Identify which cell holds the provided text, then report its [x, y] central coordinate. 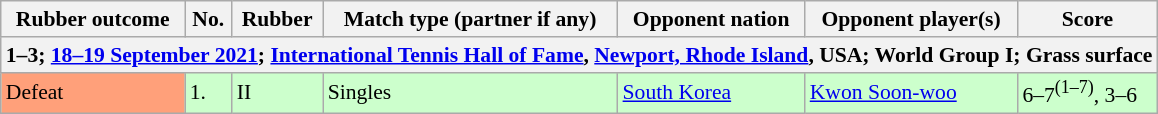
Rubber [278, 19]
1. [208, 92]
Score [1087, 19]
South Korea [712, 92]
6–7(1–7), 3–6 [1087, 92]
II [278, 92]
Kwon Soon-woo [912, 92]
Opponent player(s) [912, 19]
Defeat [93, 92]
1–3; 18–19 September 2021; International Tennis Hall of Fame, Newport, Rhode Island, USA; World Group I; Grass surface [580, 55]
No. [208, 19]
Singles [470, 92]
Match type (partner if any) [470, 19]
Opponent nation [712, 19]
Rubber outcome [93, 19]
